Return [x, y] of the center of cell containing provided text 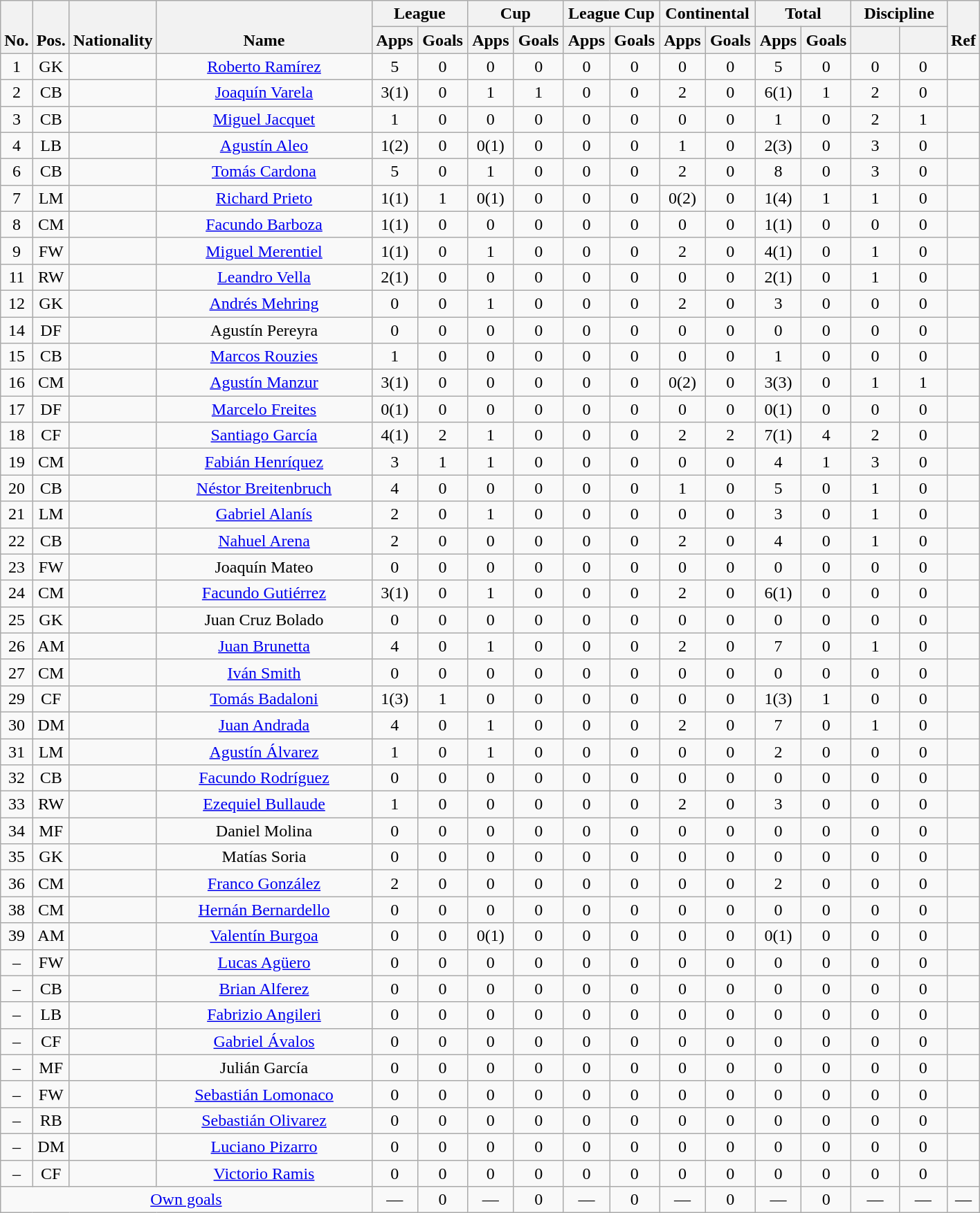
Tomás Cardona [264, 172]
11 [17, 277]
24 [17, 593]
Continental [707, 14]
Richard Prieto [264, 198]
18 [17, 435]
Nationality [113, 27]
21 [17, 514]
36 [17, 883]
Lucas Agüero [264, 962]
Juan Cruz Bolado [264, 620]
Daniel Molina [264, 831]
Matías Soria [264, 857]
39 [17, 936]
Miguel Jacquet [264, 119]
Agustín Aleo [264, 145]
Santiago García [264, 435]
Julián García [264, 1068]
6 [17, 172]
Name [264, 27]
22 [17, 541]
Hernán Bernardello [264, 910]
Cup [516, 14]
Victorio Ramis [264, 1174]
29 [17, 699]
2(3) [778, 145]
League [419, 14]
17 [17, 409]
Discipline [900, 14]
Facundo Barboza [264, 224]
Luciano Pizarro [264, 1147]
Facundo Gutiérrez [264, 593]
Own goals [186, 1200]
Total [803, 14]
Pos. [51, 27]
26 [17, 646]
Andrés Mehring [264, 303]
19 [17, 462]
9 [17, 251]
25 [17, 620]
No. [17, 27]
Leandro Vella [264, 277]
32 [17, 778]
Fabrizio Angileri [264, 1015]
34 [17, 831]
14 [17, 330]
3(3) [778, 383]
Facundo Rodríguez [264, 778]
Iván Smith [264, 672]
League Cup [612, 14]
30 [17, 725]
Marcos Rouzies [264, 357]
Nahuel Arena [264, 541]
Valentín Burgoa [264, 936]
7(1) [778, 435]
Joaquín Mateo [264, 567]
31 [17, 751]
Marcelo Freites [264, 409]
Ezequiel Bullaude [264, 805]
1(4) [778, 198]
Joaquín Varela [264, 93]
Tomás Badaloni [264, 699]
12 [17, 303]
Franco González [264, 883]
Gabriel Ávalos [264, 1041]
Roberto Ramírez [264, 66]
Juan Andrada [264, 725]
Agustín Álvarez [264, 751]
33 [17, 805]
Sebastián Olivarez [264, 1120]
Brian Alferez [264, 989]
RB [51, 1120]
Miguel Merentiel [264, 251]
1(2) [394, 145]
16 [17, 383]
Néstor Breitenbruch [264, 488]
15 [17, 357]
Agustín Manzur [264, 383]
Fabián Henríquez [264, 462]
Ref [963, 27]
27 [17, 672]
Juan Brunetta [264, 646]
Sebastián Lomonaco [264, 1094]
Agustín Pereyra [264, 330]
20 [17, 488]
Gabriel Alanís [264, 514]
38 [17, 910]
23 [17, 567]
35 [17, 857]
